Determine the (x, y) coordinate at the center of the cell enclosing the given text.  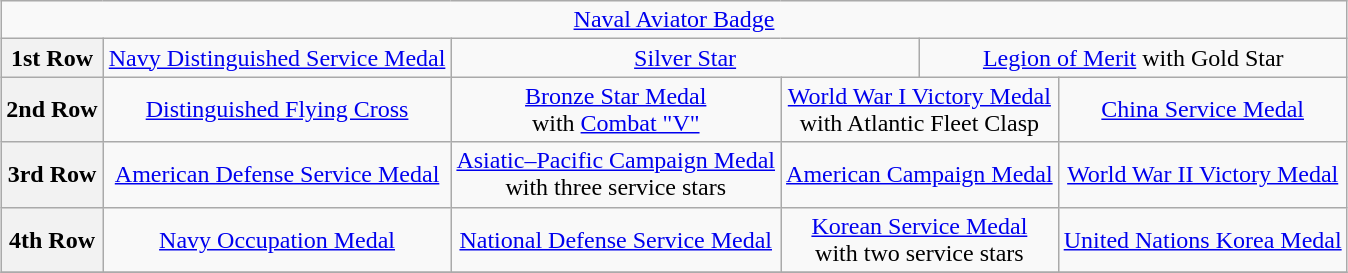
1st Row (52, 58)
Asiatic–Pacific Campaign Medal with three service stars (616, 174)
China Service Medal (1202, 110)
Distinguished Flying Cross (277, 110)
Silver Star (685, 58)
World War I Victory Medal with Atlantic Fleet Clasp (920, 110)
Naval Aviator Badge (674, 20)
Legion of Merit with Gold Star (1133, 58)
Navy Occupation Medal (277, 240)
National Defense Service Medal (616, 240)
American Campaign Medal (920, 174)
4th Row (52, 240)
Navy Distinguished Service Medal (277, 58)
Bronze Star Medal with Combat "V" (616, 110)
United Nations Korea Medal (1202, 240)
2nd Row (52, 110)
3rd Row (52, 174)
American Defense Service Medal (277, 174)
Korean Service Medal with two service stars (920, 240)
World War II Victory Medal (1202, 174)
